Search for the cell housing the specified text and yield its (x, y) center coordinate. 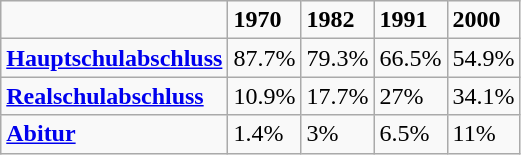
17.7% (338, 96)
66.5% (410, 58)
Realschulabschluss (114, 96)
1970 (264, 20)
Hauptschulabschluss (114, 58)
1.4% (264, 134)
Abitur (114, 134)
10.9% (264, 96)
54.9% (484, 58)
3% (338, 134)
1982 (338, 20)
34.1% (484, 96)
11% (484, 134)
87.7% (264, 58)
79.3% (338, 58)
2000 (484, 20)
1991 (410, 20)
27% (410, 96)
6.5% (410, 134)
